Determine the (x, y) coordinate at the center of the cell enclosing the given text.  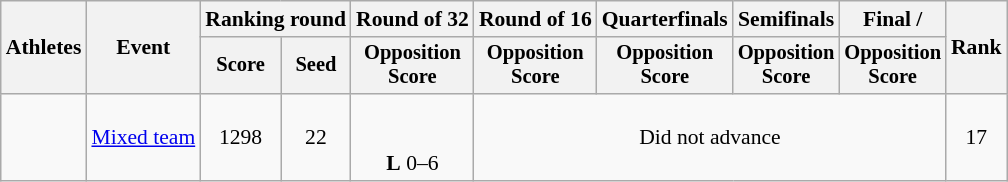
Mixed team (143, 138)
Score (240, 66)
Seed (316, 66)
Ranking round (276, 19)
22 (316, 138)
Final / (892, 19)
Event (143, 48)
Round of 32 (412, 19)
Did not advance (710, 138)
17 (976, 138)
Semifinals (786, 19)
Quarterfinals (665, 19)
Athletes (44, 48)
Rank (976, 48)
Round of 16 (536, 19)
1298 (240, 138)
L 0–6 (412, 138)
